Return [X, Y] of the center of cell containing provided text 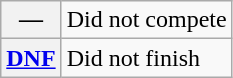
Did not compete [146, 20]
DNF [31, 58]
— [31, 20]
Did not finish [146, 58]
